Determine the (X, Y) coordinate at the center of the cell enclosing the given text.  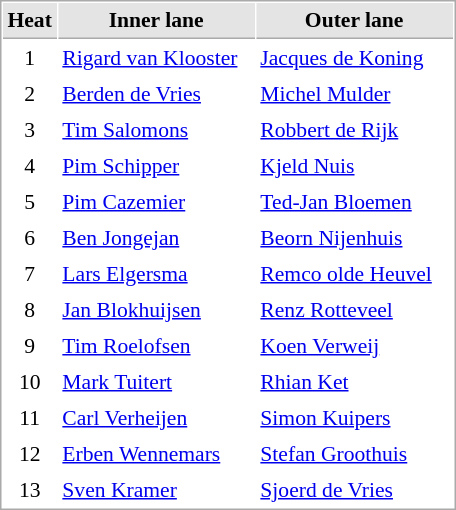
Robbert de Rijk (354, 129)
5 (30, 201)
4 (30, 165)
13 (30, 489)
Stefan Groothuis (354, 453)
Mark Tuitert (156, 381)
9 (30, 345)
Rhian Ket (354, 381)
Kjeld Nuis (354, 165)
12 (30, 453)
Carl Verheijen (156, 417)
Tim Roelofsen (156, 345)
Inner lane (156, 21)
Erben Wennemars (156, 453)
6 (30, 237)
Michel Mulder (354, 93)
Pim Cazemier (156, 201)
10 (30, 381)
Heat (30, 21)
Berden de Vries (156, 93)
Tim Salomons (156, 129)
Sven Kramer (156, 489)
3 (30, 129)
8 (30, 309)
11 (30, 417)
Koen Verweij (354, 345)
Pim Schipper (156, 165)
Simon Kuipers (354, 417)
Beorn Nijenhuis (354, 237)
Remco olde Heuvel (354, 273)
Ted-Jan Bloemen (354, 201)
2 (30, 93)
1 (30, 57)
Renz Rotteveel (354, 309)
Sjoerd de Vries (354, 489)
Jan Blokhuijsen (156, 309)
Rigard van Klooster (156, 57)
Jacques de Koning (354, 57)
Outer lane (354, 21)
Ben Jongejan (156, 237)
7 (30, 273)
Lars Elgersma (156, 273)
